Find where the given text appears and provide that cell's center as (x, y) coordinate. 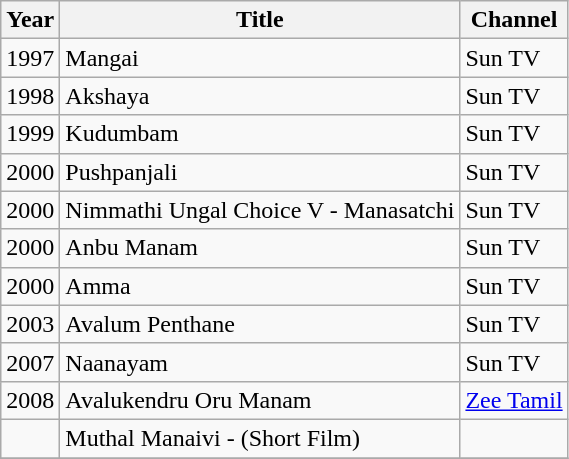
Naanayam (260, 362)
Avalum Penthane (260, 324)
2007 (30, 362)
2003 (30, 324)
Muthal Manaivi - (Short Film) (260, 438)
Year (30, 20)
1999 (30, 134)
Amma (260, 286)
1997 (30, 58)
Mangai (260, 58)
Kudumbam (260, 134)
Zee Tamil (514, 400)
Anbu Manam (260, 248)
Nimmathi Ungal Choice V - Manasatchi (260, 210)
Title (260, 20)
Pushpanjali (260, 172)
Akshaya (260, 96)
1998 (30, 96)
2008 (30, 400)
Avalukendru Oru Manam (260, 400)
Channel (514, 20)
